Extract the (X, Y) coordinate from the center of the cell holding the provided text.  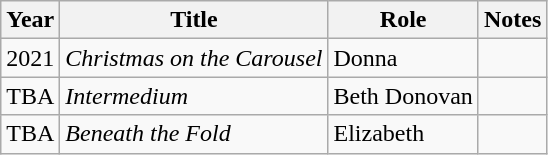
Role (403, 20)
Title (194, 20)
Year (30, 20)
Elizabeth (403, 134)
Intermedium (194, 96)
Christmas on the Carousel (194, 58)
Beth Donovan (403, 96)
Beneath the Fold (194, 134)
Notes (512, 20)
Donna (403, 58)
2021 (30, 58)
